Output the [x, y] coordinate of the center of the cell containing the given text.  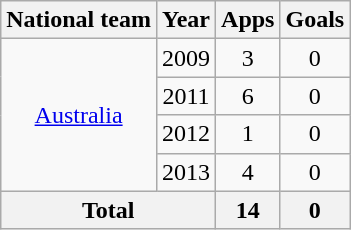
National team [79, 20]
Australia [79, 115]
3 [248, 58]
4 [248, 172]
2009 [186, 58]
6 [248, 96]
2011 [186, 96]
14 [248, 210]
2012 [186, 134]
Year [186, 20]
Apps [248, 20]
Goals [315, 20]
Total [108, 210]
2013 [186, 172]
1 [248, 134]
